Scan for the cell matching the given text and deliver its (X, Y) coordinate at center. 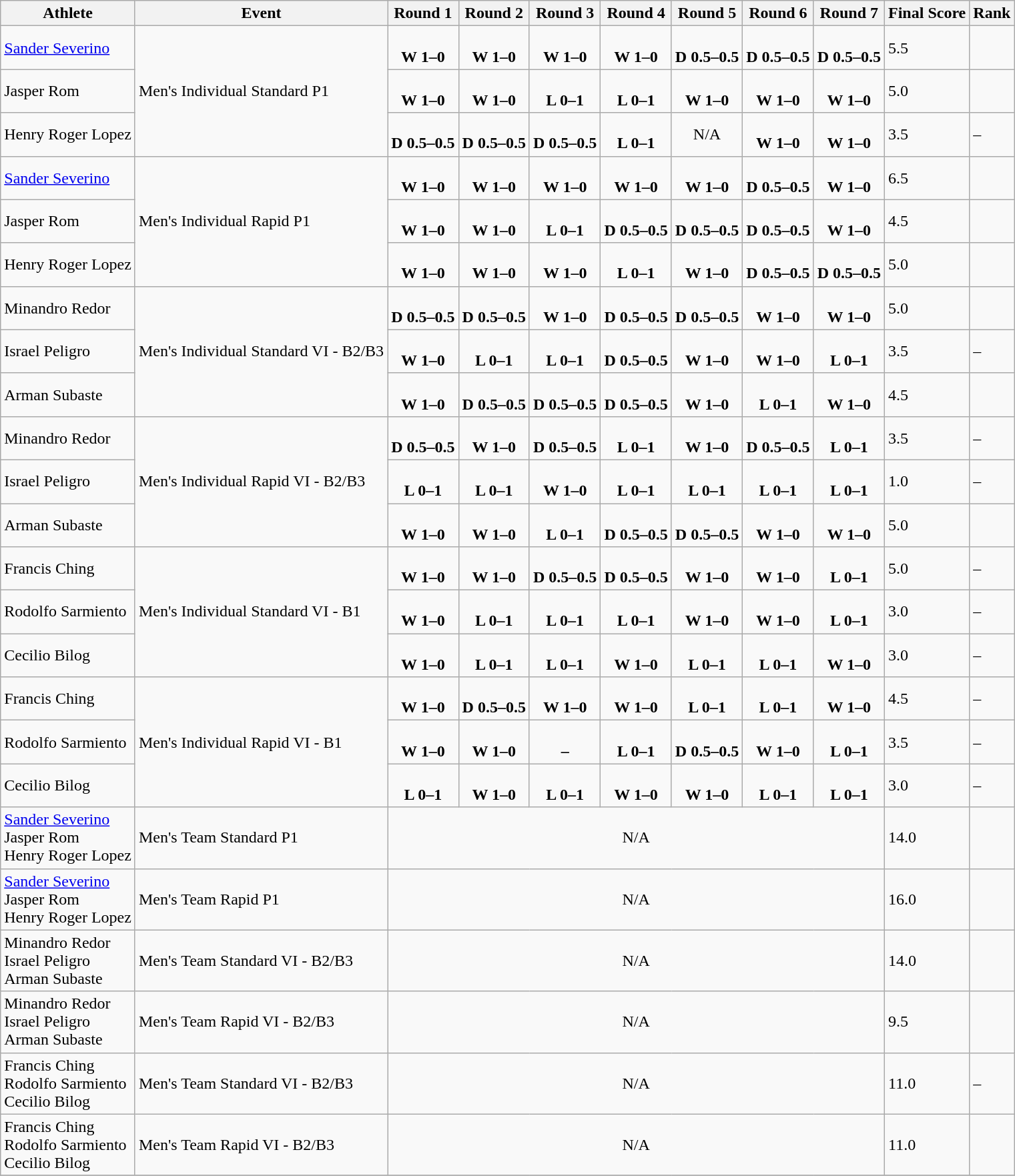
Round 1 (423, 13)
Men's Individual Rapid VI - B1 (261, 742)
Men's Team Rapid P1 (261, 899)
9.5 (928, 1022)
Round 3 (565, 13)
Men's Individual Rapid P1 (261, 221)
16.0 (928, 899)
6.5 (928, 177)
Athlete (68, 13)
Round 2 (494, 13)
Event (261, 13)
5.5 (928, 48)
1.0 (928, 482)
Men's Individual Standard VI - B1 (261, 612)
Round 6 (778, 13)
Round 4 (636, 13)
Men's Individual Rapid VI - B2/B3 (261, 482)
Men's Team Standard P1 (261, 838)
Final Score (928, 13)
Men's Individual Standard P1 (261, 91)
Round 7 (849, 13)
Men's Individual Standard VI - B2/B3 (261, 351)
Rank (992, 13)
Round 5 (707, 13)
